Capture the cell that displays the provided text and extract its (x, y) central coordinate. 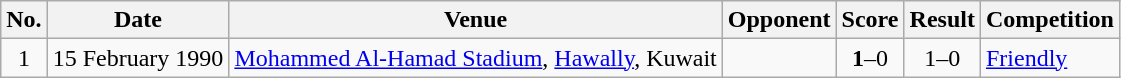
Date (138, 20)
15 February 1990 (138, 58)
Score (870, 20)
No. (24, 20)
Competition (1050, 20)
Result (942, 20)
Venue (476, 20)
1 (24, 58)
Mohammed Al-Hamad Stadium, Hawally, Kuwait (476, 58)
Friendly (1050, 58)
Opponent (779, 20)
